Pinpoint the cell where the given text exists, returning its [X, Y] midpoint coordinate. 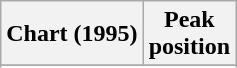
Chart (1995) [72, 34]
Peakposition [189, 34]
